Return the [X, Y] coordinate for the center point of the cell that contains the specified text.  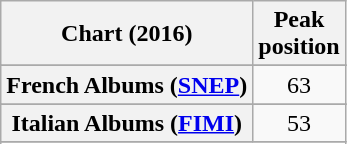
French Albums (SNEP) [127, 85]
Peak position [299, 34]
63 [299, 85]
53 [299, 123]
Chart (2016) [127, 34]
Italian Albums (FIMI) [127, 123]
